Output the (x, y) coordinate of the center of the cell containing the given text.  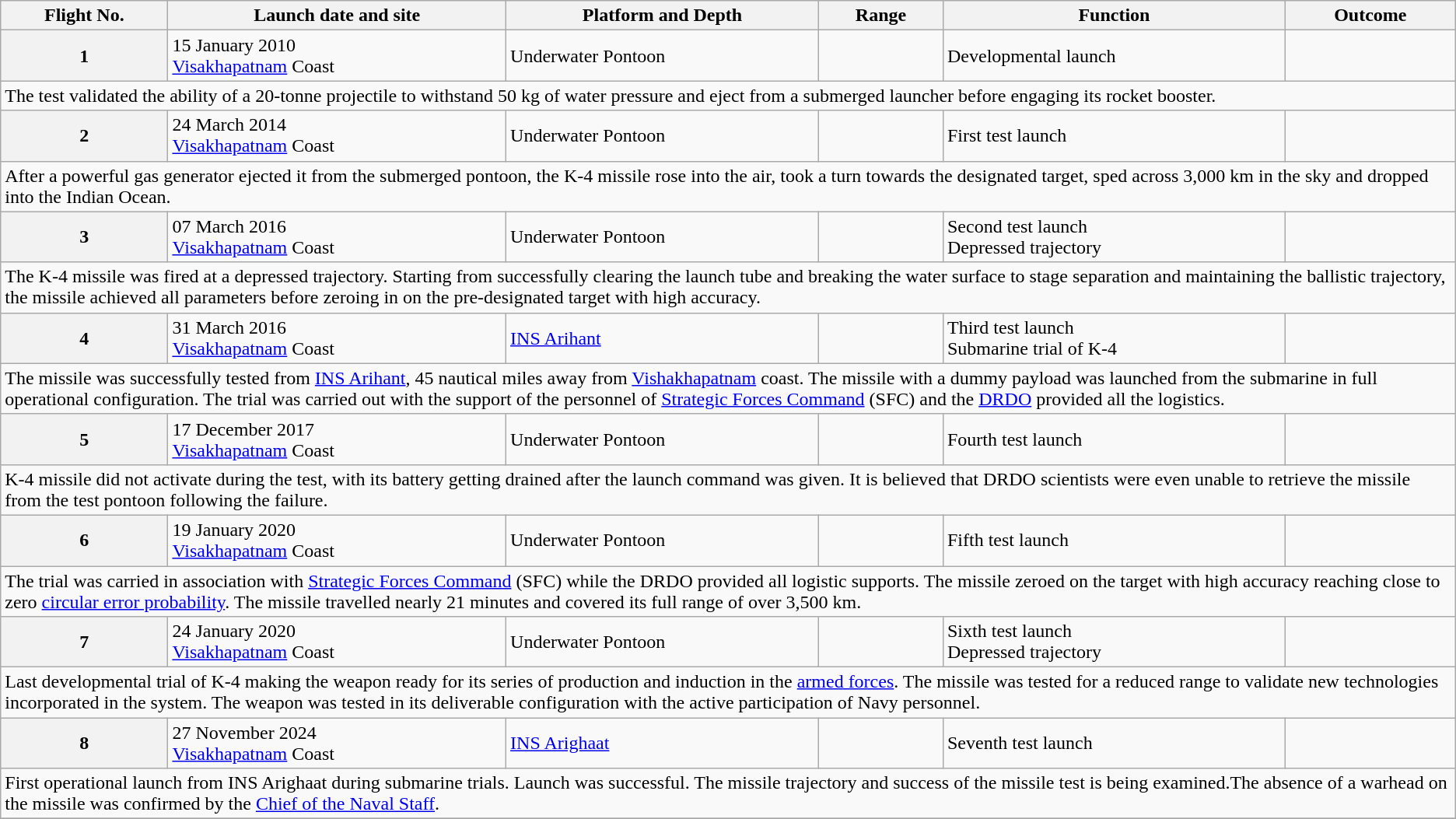
19 January 2020Visakhapatnam Coast (338, 540)
Outcome (1370, 16)
Third test launchSubmarine trial of K-4 (1114, 338)
INS Arighaat (663, 744)
Seventh test launch (1114, 744)
07 March 2016Visakhapatnam Coast (338, 236)
Flight No. (84, 16)
3 (84, 236)
15 January 2010Visakhapatnam Coast (338, 56)
1 (84, 56)
Developmental launch (1114, 56)
2 (84, 135)
24 March 2014Visakhapatnam Coast (338, 135)
Range (880, 16)
7 (84, 642)
24 January 2020Visakhapatnam Coast (338, 642)
8 (84, 744)
5 (84, 439)
Sixth test launchDepressed trajectory (1114, 642)
Launch date and site (338, 16)
First test launch (1114, 135)
INS Arihant (663, 338)
Function (1114, 16)
Fifth test launch (1114, 540)
17 December 2017Visakhapatnam Coast (338, 439)
Fourth test launch (1114, 439)
Second test launchDepressed trajectory (1114, 236)
31 March 2016Visakhapatnam Coast (338, 338)
Platform and Depth (663, 16)
27 November 2024Visakhapatnam Coast (338, 744)
4 (84, 338)
6 (84, 540)
